Provide the (X, Y) coordinate of the cell's center where the given text is located.  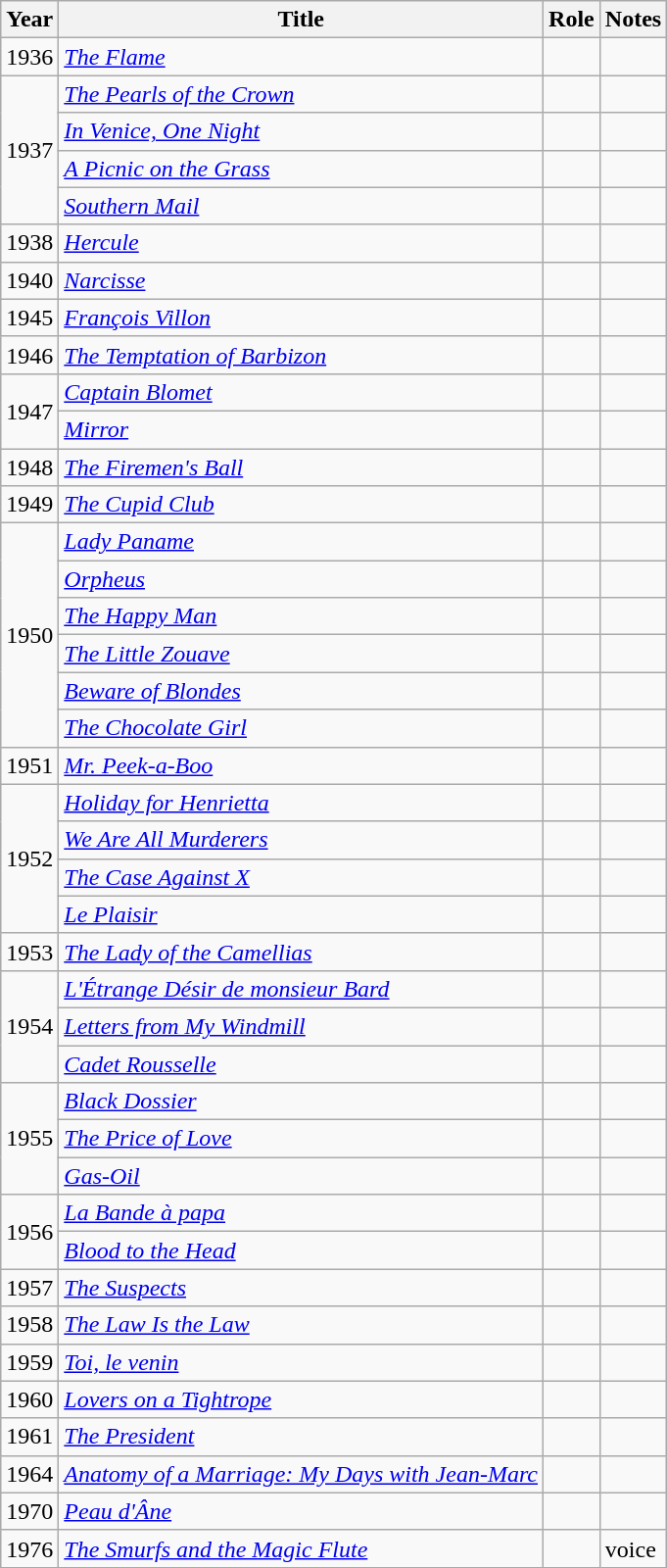
A Picnic on the Grass (302, 169)
1936 (29, 57)
Le Plaisir (302, 914)
The President (302, 1437)
Peau d'Âne (302, 1511)
1961 (29, 1437)
In Venice, One Night (302, 131)
1945 (29, 318)
Anatomy of a Marriage: My Days with Jean-Marc (302, 1474)
1960 (29, 1399)
Title (302, 20)
The Temptation of Barbizon (302, 355)
Role (572, 20)
Year (29, 20)
1954 (29, 1026)
François Villon (302, 318)
1976 (29, 1548)
Narcisse (302, 280)
Lovers on a Tightrope (302, 1399)
Lady Paname (302, 542)
1950 (29, 635)
We Are All Murderers (302, 840)
The Case Against X (302, 877)
1946 (29, 355)
1940 (29, 280)
The Firemen's Ball (302, 467)
The Happy Man (302, 616)
The Cupid Club (302, 505)
1964 (29, 1474)
1948 (29, 467)
Letters from My Windmill (302, 1026)
La Bande à papa (302, 1213)
1953 (29, 952)
1959 (29, 1362)
Holiday for Henrietta (302, 803)
The Law Is the Law (302, 1325)
1951 (29, 765)
Orpheus (302, 579)
The Flame (302, 57)
The Suspects (302, 1288)
Blood to the Head (302, 1250)
1955 (29, 1139)
1949 (29, 505)
1970 (29, 1511)
The Lady of the Camellias (302, 952)
Beware of Blondes (302, 691)
The Price of Love (302, 1139)
1947 (29, 411)
Gas-Oil (302, 1176)
Black Dossier (302, 1102)
Hercule (302, 243)
1938 (29, 243)
1956 (29, 1232)
Notes (633, 20)
Toi, le venin (302, 1362)
Southern Mail (302, 206)
1957 (29, 1288)
L'Étrange Désir de monsieur Bard (302, 989)
Mirror (302, 429)
Captain Blomet (302, 392)
The Smurfs and the Magic Flute (302, 1548)
voice (633, 1548)
The Chocolate Girl (302, 728)
The Little Zouave (302, 654)
Mr. Peek-a-Boo (302, 765)
The Pearls of the Crown (302, 94)
1937 (29, 150)
1952 (29, 858)
1958 (29, 1325)
Cadet Rousselle (302, 1063)
